Pinpoint the cell where the given text exists, returning its [X, Y] midpoint coordinate. 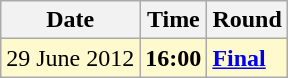
16:00 [174, 58]
Time [174, 20]
Date [70, 20]
29 June 2012 [70, 58]
Final [247, 58]
Round [247, 20]
